From the cell containing the given text, extract its center point as [X, Y] coordinate. 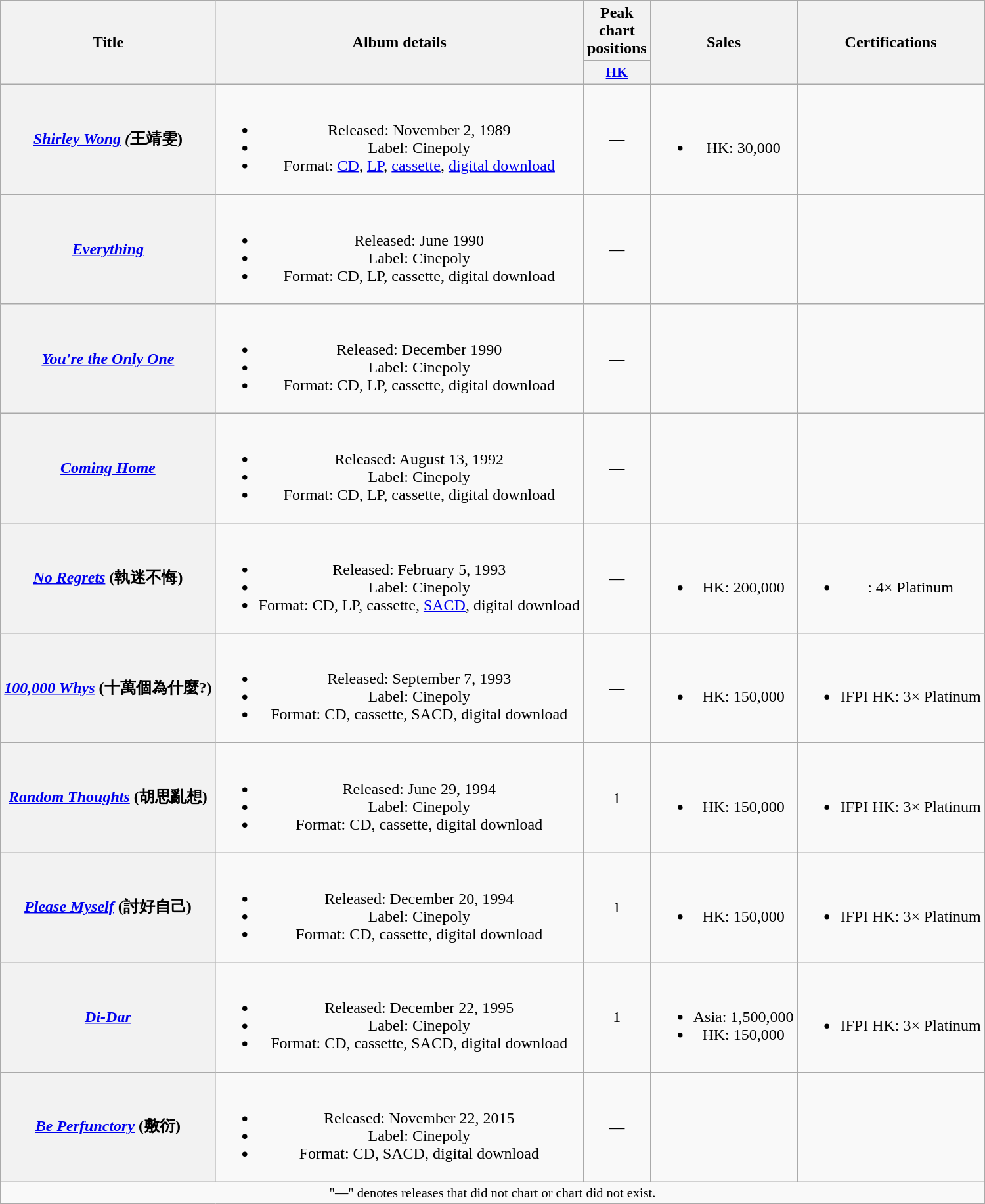
HK: 200,000 [724, 578]
Title [108, 43]
100,000 Whys (十萬個為什麼?) [108, 688]
Asia: 1,500,000HK: 150,000 [724, 1017]
"—" denotes releases that did not chart or chart did not exist. [492, 1193]
Released: November 22, 2015Label: CinepolyFormat: CD, SACD, digital download [399, 1127]
Everything [108, 250]
Di-Dar [108, 1017]
Released: December 20, 1994Label: CinepolyFormat: CD, cassette, digital download [399, 908]
Shirley Wong (王靖雯) [108, 139]
Released: December 22, 1995Label: CinepolyFormat: CD, cassette, SACD, digital download [399, 1017]
Random Thoughts (胡思亂想) [108, 797]
HK [617, 73]
Released: August 13, 1992Label: CinepolyFormat: CD, LP, cassette, digital download [399, 469]
Released: November 2, 1989Label: CinepolyFormat: CD, LP, cassette, digital download [399, 139]
You're the Only One [108, 359]
Released: December 1990Label: CinepolyFormat: CD, LP, cassette, digital download [399, 359]
Released: February 5, 1993Label: CinepolyFormat: CD, LP, cassette, SACD, digital download [399, 578]
Please Myself (討好自己) [108, 908]
Peak chart positions [617, 31]
Released: June 1990Label: CinepolyFormat: CD, LP, cassette, digital download [399, 250]
Released: September 7, 1993Label: CinepolyFormat: CD, cassette, SACD, digital download [399, 688]
Album details [399, 43]
Certifications [890, 43]
Coming Home [108, 469]
No Regrets (執迷不悔) [108, 578]
: 4× Platinum [890, 578]
HK: 30,000 [724, 139]
Released: June 29, 1994Label: CinepolyFormat: CD, cassette, digital download [399, 797]
Be Perfunctory (敷衍) [108, 1127]
Sales [724, 43]
